For the text-containing cell, return its midpoint in (x, y) coordinate format. 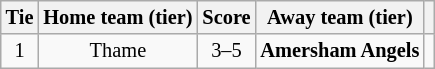
3–5 (226, 51)
Amersham Angels (340, 51)
Thame (118, 51)
Tie (20, 17)
Away team (tier) (340, 17)
1 (20, 51)
Home team (tier) (118, 17)
Score (226, 17)
